Output the (X, Y) coordinate of the center of the cell containing the given text.  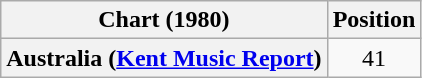
Chart (1980) (164, 20)
Australia (Kent Music Report) (164, 58)
Position (374, 20)
41 (374, 58)
